Detect which cell encompasses the target text, then output its [x, y] center coordinate. 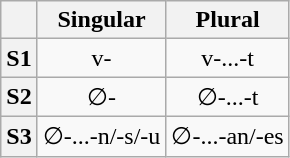
S1 [19, 58]
∅- [102, 97]
v- [102, 58]
∅-...-an/-es [228, 136]
S2 [19, 97]
v-...-t [228, 58]
S3 [19, 136]
Singular [102, 20]
∅-...-n/-s/-u [102, 136]
∅-...-t [228, 97]
Plural [228, 20]
